Capture the cell that displays the provided text and extract its [X, Y] central coordinate. 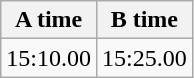
15:25.00 [144, 58]
15:10.00 [49, 58]
A time [49, 20]
B time [144, 20]
